Provide the [X, Y] coordinate of the cell's center where the given text is located.  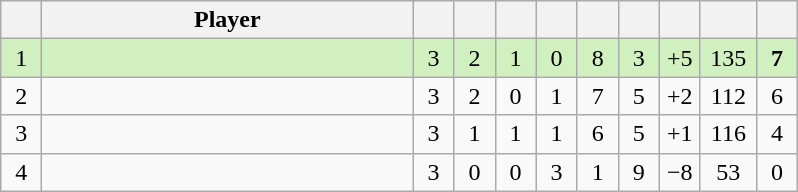
9 [638, 172]
−8 [680, 172]
Player [228, 20]
116 [728, 134]
+2 [680, 96]
53 [728, 172]
112 [728, 96]
135 [728, 58]
+1 [680, 134]
+5 [680, 58]
8 [598, 58]
